Provide the [X, Y] coordinate of the cell's center where the given text is located.  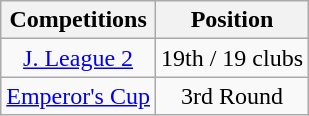
Competitions [78, 20]
Emperor's Cup [78, 96]
3rd Round [232, 96]
19th / 19 clubs [232, 58]
Position [232, 20]
J. League 2 [78, 58]
